Search for the cell housing the specified text and yield its (x, y) center coordinate. 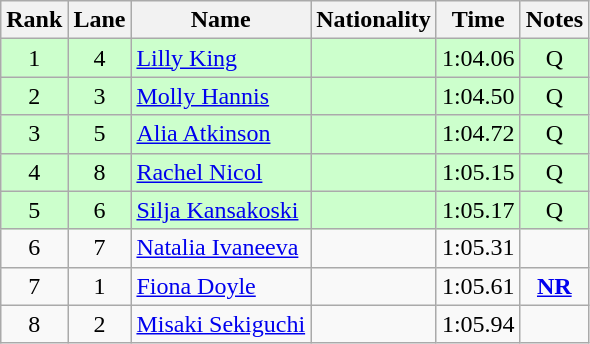
1:04.72 (478, 134)
Rank (34, 20)
Nationality (374, 20)
Alia Atkinson (221, 134)
Lilly King (221, 58)
1:04.06 (478, 58)
Notes (554, 20)
1:05.61 (478, 286)
NR (554, 286)
Rachel Nicol (221, 172)
1:05.31 (478, 248)
1:05.94 (478, 324)
Silja Kansakoski (221, 210)
1:05.17 (478, 210)
1:04.50 (478, 96)
Lane (100, 20)
Molly Hannis (221, 96)
Misaki Sekiguchi (221, 324)
Fiona Doyle (221, 286)
Time (478, 20)
Name (221, 20)
Natalia Ivaneeva (221, 248)
1:05.15 (478, 172)
